For the text-containing cell, return its midpoint in [X, Y] coordinate format. 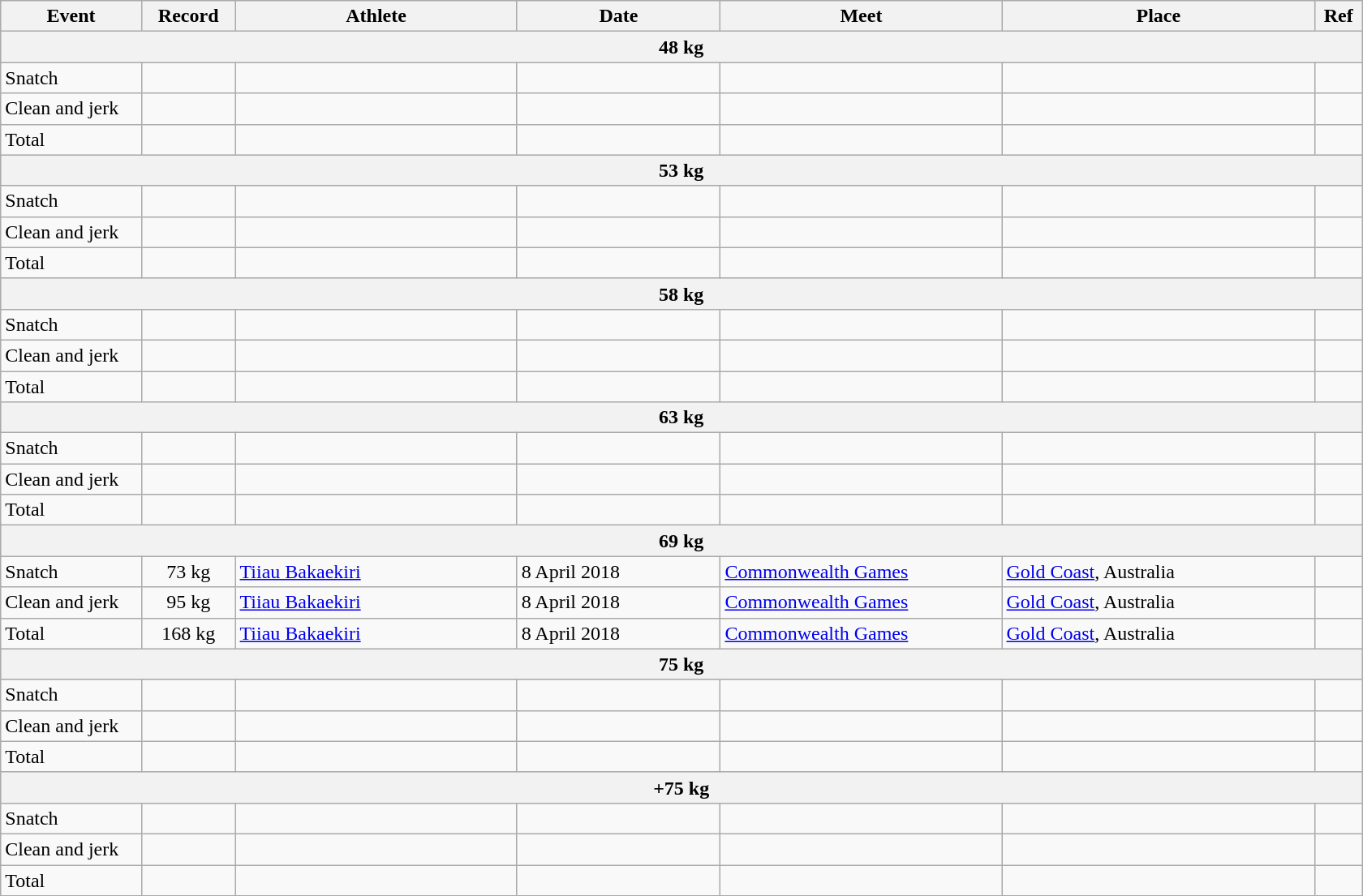
168 kg [188, 633]
63 kg [681, 418]
Event [71, 16]
95 kg [188, 602]
58 kg [681, 294]
Meet [862, 16]
69 kg [681, 541]
Athlete [376, 16]
48 kg [681, 47]
73 kg [188, 572]
Date [618, 16]
Place [1159, 16]
Ref [1339, 16]
Record [188, 16]
53 kg [681, 170]
+75 kg [681, 787]
75 kg [681, 664]
